Return the (x, y) coordinate for the center point of the cell that contains the specified text.  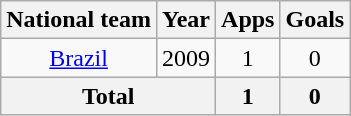
2009 (186, 58)
Total (108, 96)
Year (186, 20)
Apps (248, 20)
Goals (315, 20)
Brazil (79, 58)
National team (79, 20)
